Identify which cell holds the provided text, then report its (X, Y) central coordinate. 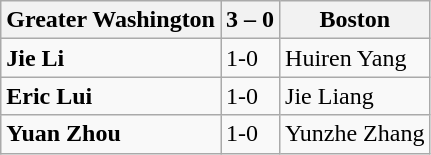
Jie Liang (355, 96)
Eric Lui (111, 96)
Yunzhe Zhang (355, 134)
Greater Washington (111, 20)
Yuan Zhou (111, 134)
Jie Li (111, 58)
Boston (355, 20)
Huiren Yang (355, 58)
3 – 0 (250, 20)
